Detect which cell encompasses the target text, then output its [X, Y] center coordinate. 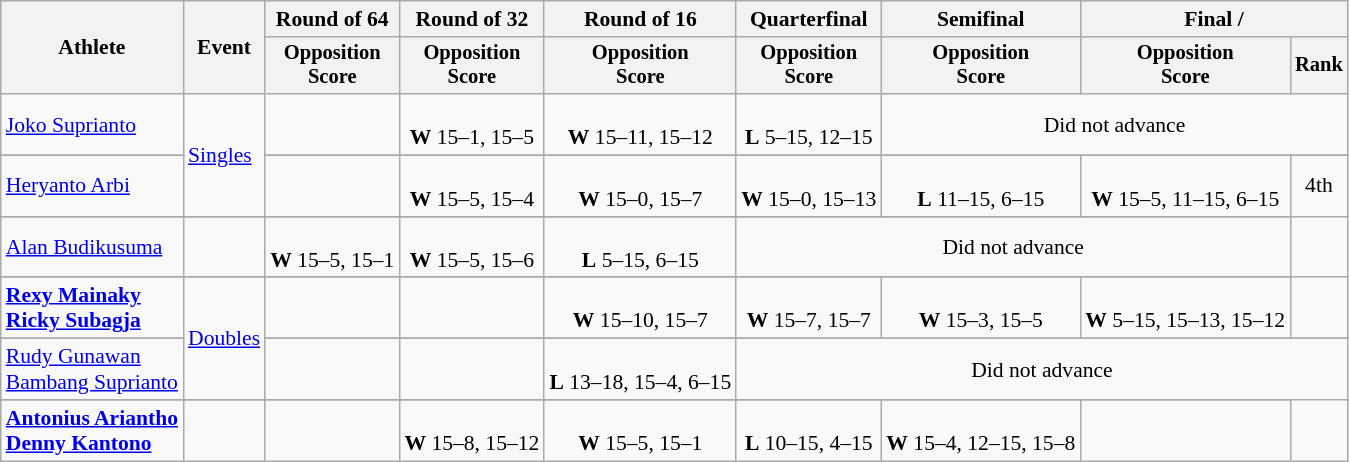
Alan Budikusuma [92, 248]
W 15–5, 15–6 [472, 248]
L 5–15, 6–15 [640, 248]
Heryanto Arbi [92, 186]
W 5–15, 15–13, 15–12 [1185, 308]
W 15–11, 15–12 [640, 124]
L 10–15, 4–15 [808, 430]
W 15–3, 15–5 [980, 308]
W 15–4, 12–15, 15–8 [980, 430]
Final / [1214, 19]
Athlete [92, 48]
Joko Suprianto [92, 124]
Quarterfinal [808, 19]
Rudy Gunawan Bambang Suprianto [92, 370]
Round of 64 [332, 19]
W 15–7, 15–7 [808, 308]
Singles [224, 155]
Rexy Mainaky Ricky Subagja [92, 308]
Round of 16 [640, 19]
Doubles [224, 339]
4th [1319, 186]
W 15–5, 11–15, 6–15 [1185, 186]
L 13–18, 15–4, 6–15 [640, 370]
W 15–0, 15–13 [808, 186]
Semifinal [980, 19]
Antonius Ariantho Denny Kantono [92, 430]
L 11–15, 6–15 [980, 186]
W 15–5, 15–4 [472, 186]
Event [224, 48]
W 15–10, 15–7 [640, 308]
W 15–1, 15–5 [472, 124]
W 15–0, 15–7 [640, 186]
W 15–8, 15–12 [472, 430]
L 5–15, 12–15 [808, 124]
Round of 32 [472, 19]
Rank [1319, 66]
